Extract the (X, Y) coordinate from the center of the cell holding the provided text.  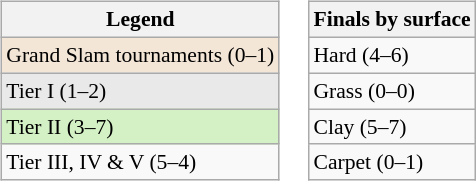
Hard (4–6) (392, 55)
Tier I (1–2) (140, 91)
Grand Slam tournaments (0–1) (140, 55)
Tier II (3–7) (140, 127)
Clay (5–7) (392, 127)
Tier III, IV & V (5–4) (140, 162)
Carpet (0–1) (392, 162)
Legend (140, 20)
Grass (0–0) (392, 91)
Finals by surface (392, 20)
